Return [X, Y] of the center of cell containing provided text 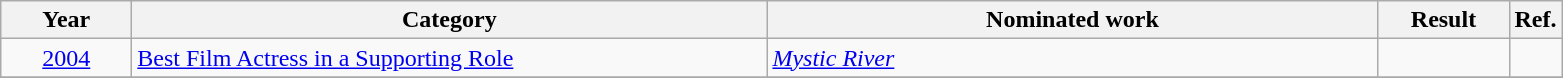
Mystic River [1072, 58]
Category [450, 20]
Best Film Actress in a Supporting Role [450, 58]
2004 [66, 58]
Ref. [1536, 20]
Year [66, 20]
Nominated work [1072, 20]
Result [1444, 20]
